For the text-containing cell, return its midpoint in [x, y] coordinate format. 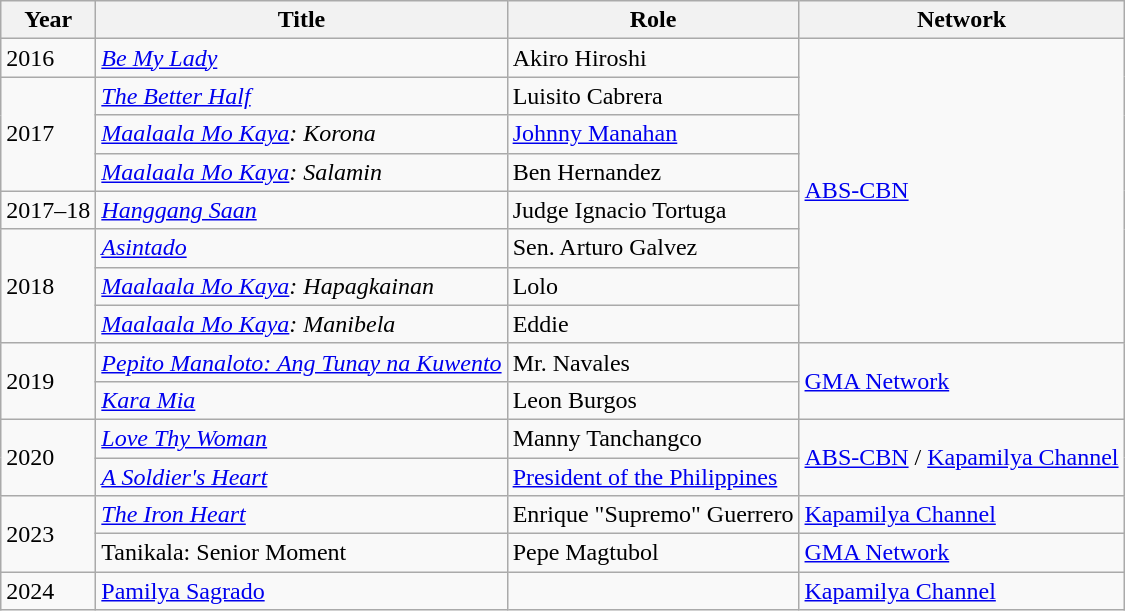
2017–18 [48, 210]
2020 [48, 457]
2017 [48, 134]
Luisito Cabrera [653, 96]
Maalaala Mo Kaya: Salamin [302, 172]
2018 [48, 286]
Akiro Hiroshi [653, 58]
Tanikala: Senior Moment [302, 553]
Network [962, 20]
Pepe Magtubol [653, 553]
Asintado [302, 248]
Year [48, 20]
Judge Ignacio Tortuga [653, 210]
Pamilya Sagrado [302, 591]
2019 [48, 381]
Be My Lady [302, 58]
ABS-CBN / Kapamilya Channel [962, 457]
Johnny Manahan [653, 134]
Maalaala Mo Kaya: Hapagkainan [302, 286]
Eddie [653, 324]
Manny Tanchangco [653, 438]
Title [302, 20]
Maalaala Mo Kaya: Manibela [302, 324]
Hanggang Saan [302, 210]
Love Thy Woman [302, 438]
Pepito Manaloto: Ang Tunay na Kuwento [302, 362]
Mr. Navales [653, 362]
Kara Mia [302, 400]
2016 [48, 58]
Lolo [653, 286]
President of the Philippines [653, 477]
2024 [48, 591]
Sen. Arturo Galvez [653, 248]
Maalaala Mo Kaya: Korona [302, 134]
Enrique "Supremo" Guerrero [653, 515]
Role [653, 20]
2023 [48, 534]
The Iron Heart [302, 515]
ABS-CBN [962, 191]
The Better Half [302, 96]
A Soldier's Heart [302, 477]
Ben Hernandez [653, 172]
Leon Burgos [653, 400]
